Search for the cell housing the specified text and yield its (X, Y) center coordinate. 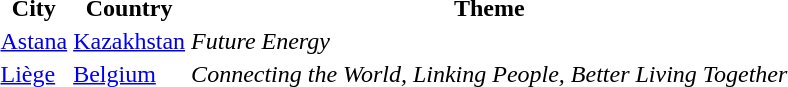
Kazakhstan (130, 41)
